Return the [x, y] coordinate for the center point of the cell that contains the specified text.  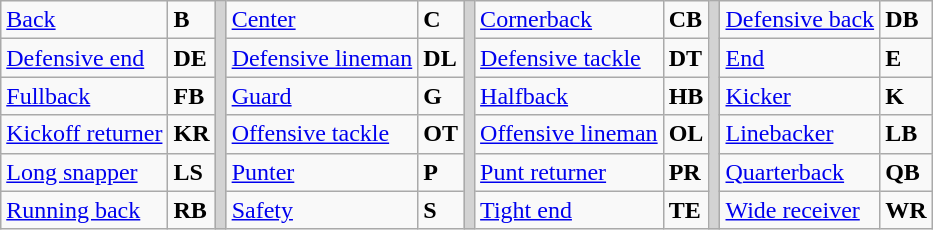
OT [441, 134]
HB [686, 96]
Guard [322, 96]
CB [686, 20]
DL [441, 58]
Defensive tackle [570, 58]
PR [686, 172]
DB [906, 20]
B [192, 20]
End [800, 58]
Long snapper [84, 172]
DE [192, 58]
Wide receiver [800, 210]
Back [84, 20]
Defensive lineman [322, 58]
LS [192, 172]
Defensive end [84, 58]
Defensive back [800, 20]
Offensive lineman [570, 134]
QB [906, 172]
Quarterback [800, 172]
S [441, 210]
Cornerback [570, 20]
Punt returner [570, 172]
TE [686, 210]
Tight end [570, 210]
Linebacker [800, 134]
E [906, 58]
P [441, 172]
Offensive tackle [322, 134]
K [906, 96]
WR [906, 210]
FB [192, 96]
Running back [84, 210]
Safety [322, 210]
DT [686, 58]
G [441, 96]
Kickoff returner [84, 134]
Fullback [84, 96]
Punter [322, 172]
Halfback [570, 96]
C [441, 20]
LB [906, 134]
RB [192, 210]
KR [192, 134]
Kicker [800, 96]
Center [322, 20]
OL [686, 134]
